Provide the (X, Y) coordinate of the cell's center where the given text is located.  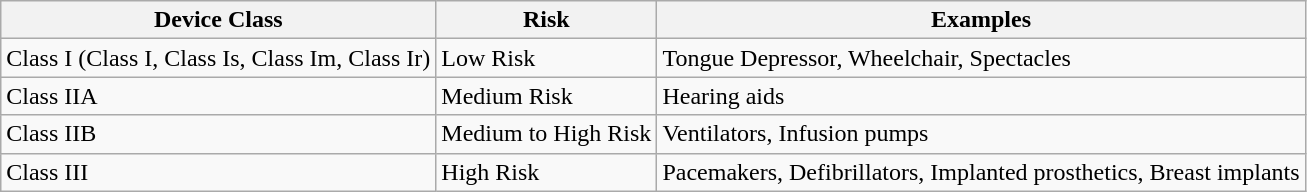
Hearing aids (981, 96)
Class III (218, 172)
Medium Risk (546, 96)
Examples (981, 20)
Pacemakers, Defibrillators, Implanted prosthetics, Breast implants (981, 172)
Medium to High Risk (546, 134)
Class I (Class I, Class Is, Class Im, Class Ir) (218, 58)
High Risk (546, 172)
Tongue Depressor, Wheelchair, Spectacles (981, 58)
Class IIA (218, 96)
Low Risk (546, 58)
Device Class (218, 20)
Risk (546, 20)
Class IIB (218, 134)
Ventilators, Infusion pumps (981, 134)
